Find where the given text appears and provide that cell's center as [x, y] coordinate. 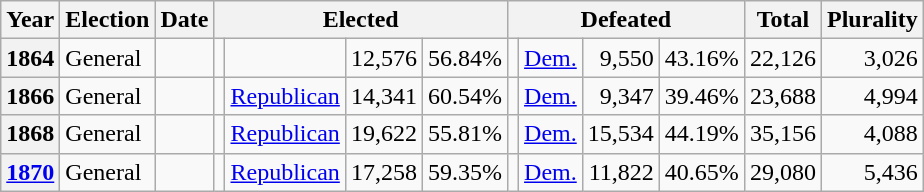
23,688 [782, 96]
5,436 [872, 172]
Year [30, 20]
1866 [30, 96]
19,622 [384, 134]
Election [108, 20]
35,156 [782, 134]
Plurality [872, 20]
39.46% [702, 96]
11,822 [620, 172]
22,126 [782, 58]
4,088 [872, 134]
Date [184, 20]
Elected [361, 20]
43.16% [702, 58]
44.19% [702, 134]
40.65% [702, 172]
29,080 [782, 172]
17,258 [384, 172]
12,576 [384, 58]
56.84% [464, 58]
9,550 [620, 58]
1868 [30, 134]
Defeated [626, 20]
1864 [30, 58]
Total [782, 20]
3,026 [872, 58]
60.54% [464, 96]
9,347 [620, 96]
15,534 [620, 134]
59.35% [464, 172]
1870 [30, 172]
55.81% [464, 134]
14,341 [384, 96]
4,994 [872, 96]
